Return the [X, Y] coordinate for the center point of the cell that contains the specified text.  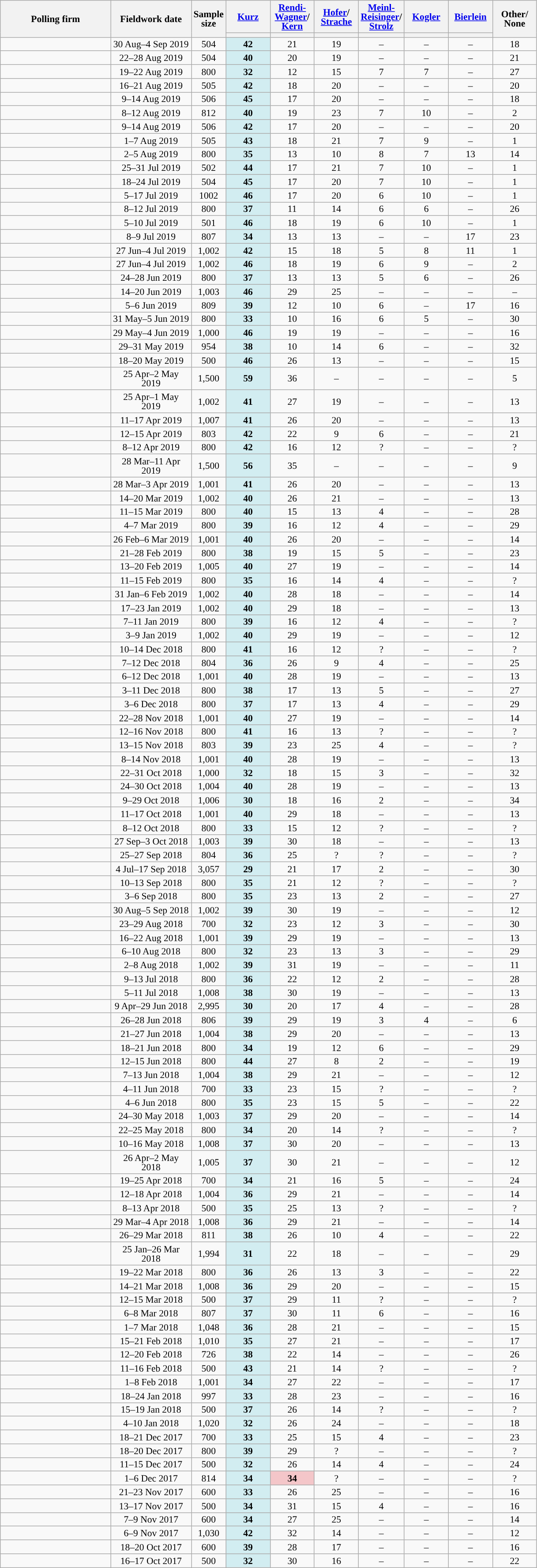
21–27 Jun 2018 [151, 1034]
59 [248, 378]
18–24 Jul 2019 [151, 182]
501 [209, 222]
19–25 Apr 2018 [151, 1180]
15–21 Feb 2018 [151, 1341]
12–20 Feb 2018 [151, 1354]
6–8 Mar 2018 [151, 1314]
26 Apr–2 May 2018 [151, 1162]
4–6 Jun 2018 [151, 1103]
30 Aug–4 Sep 2019 [151, 44]
8–14 Nov 2018 [151, 759]
2–5 Aug 2019 [151, 154]
17–23 Jan 2019 [151, 607]
Hofer/Strache [336, 17]
11–15 Mar 2019 [151, 511]
814 [209, 1478]
7–13 Jun 2018 [151, 1075]
Kurz [248, 17]
29 May–4 Jun 2019 [151, 333]
954 [209, 346]
26–29 Mar 2018 [151, 1235]
2–8 Aug 2018 [151, 965]
10–16 May 2018 [151, 1143]
1–7 Mar 2018 [151, 1327]
9–29 Oct 2018 [151, 800]
9 Apr–29 Jun 2018 [151, 1006]
12–15 Jun 2018 [151, 1061]
5–11 Jul 2018 [151, 992]
25 Jan–26 Mar 2018 [151, 1254]
6–12 Dec 2018 [151, 676]
11–17 Apr 2019 [151, 420]
18–21 Dec 2017 [151, 1437]
502 [209, 168]
28 Mar–11 Apr 2019 [151, 466]
1,006 [209, 800]
4–10 Jan 2018 [151, 1423]
18–21 Jun 2018 [151, 1047]
3,057 [209, 869]
11–15 Dec 2017 [151, 1465]
3–6 Dec 2018 [151, 704]
13–15 Nov 2018 [151, 745]
14–20 Mar 2019 [151, 498]
8–12 Aug 2019 [151, 113]
3–6 Sep 2018 [151, 896]
8–12 Oct 2018 [151, 827]
24–28 Jun 2019 [151, 278]
9–13 Jul 2018 [151, 979]
19–22 Mar 2018 [151, 1272]
29 Mar–4 Apr 2018 [151, 1222]
1,994 [209, 1254]
12–15 Apr 2019 [151, 433]
10–14 Dec 2018 [151, 649]
726 [209, 1354]
Polling firm [56, 19]
Kogler [426, 17]
1–8 Feb 2018 [151, 1382]
1,030 [209, 1534]
997 [209, 1396]
15–19 Jan 2018 [151, 1409]
4–7 Mar 2019 [151, 525]
Bierlein [470, 17]
10–13 Sep 2018 [151, 883]
809 [209, 305]
1,048 [209, 1327]
19–22 Aug 2019 [151, 72]
1,010 [209, 1341]
29–31 May 2019 [151, 346]
Other/None [514, 19]
16–21 Aug 2019 [151, 86]
1,007 [209, 420]
28 Mar–3 Apr 2019 [151, 484]
14–20 Jun 2019 [151, 291]
12–16 Nov 2018 [151, 731]
14–21 Mar 2018 [151, 1285]
2,995 [209, 1006]
22–31 Oct 2018 [151, 773]
30 Aug–5 Sep 2018 [151, 910]
56 [248, 466]
22–25 May 2018 [151, 1130]
3–11 Dec 2018 [151, 690]
21–23 Nov 2017 [151, 1492]
Rendi-Wagner/Kern [292, 17]
11–17 Oct 2018 [151, 814]
811 [209, 1235]
1,020 [209, 1423]
25–27 Sep 2018 [151, 856]
1–6 Dec 2017 [151, 1478]
12–18 Apr 2018 [151, 1195]
11–15 Feb 2019 [151, 580]
7–9 Nov 2017 [151, 1519]
Meinl-Reisinger/Strolz [381, 17]
23–29 Aug 2018 [151, 923]
6–10 Aug 2018 [151, 951]
31 Jan–6 Feb 2019 [151, 594]
27 Sep–3 Oct 2018 [151, 841]
25–31 Jul 2019 [151, 168]
25 Apr–2 May 2019 [151, 378]
18–20 Oct 2017 [151, 1547]
24–30 Oct 2018 [151, 787]
13–17 Nov 2017 [151, 1505]
806 [209, 1020]
8–13 Apr 2018 [151, 1208]
1002 [209, 195]
31 May–5 Jun 2019 [151, 319]
Fieldwork date [151, 19]
25 Apr–1 May 2019 [151, 402]
5–6 Jun 2019 [151, 305]
12–15 Mar 2018 [151, 1300]
5–10 Jul 2019 [151, 222]
16–22 Aug 2018 [151, 938]
13–20 Feb 2019 [151, 567]
7–11 Jan 2019 [151, 622]
18–20 May 2019 [151, 360]
22–28 Aug 2019 [151, 58]
16–17 Oct 2017 [151, 1561]
26 Feb–6 Mar 2019 [151, 539]
18–20 Dec 2017 [151, 1451]
4 Jul–17 Sep 2018 [151, 869]
6–9 Nov 2017 [151, 1534]
812 [209, 113]
24–30 May 2018 [151, 1116]
18–24 Jan 2018 [151, 1396]
8–12 Apr 2019 [151, 448]
5–17 Jul 2019 [151, 195]
4–11 Jun 2018 [151, 1089]
8–9 Jul 2019 [151, 237]
7–12 Dec 2018 [151, 663]
3–9 Jan 2019 [151, 636]
1–7 Aug 2019 [151, 140]
Samplesize [209, 19]
22–28 Nov 2018 [151, 718]
21–28 Feb 2019 [151, 553]
26–28 Jun 2018 [151, 1020]
8–12 Jul 2019 [151, 209]
11–16 Feb 2018 [151, 1368]
